Search for the cell housing the specified text and yield its (x, y) center coordinate. 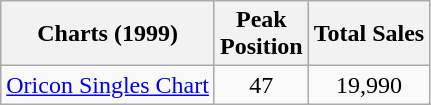
PeakPosition (261, 34)
Charts (1999) (108, 34)
47 (261, 85)
Total Sales (369, 34)
19,990 (369, 85)
Oricon Singles Chart (108, 85)
